Search for the cell housing the specified text and yield its [x, y] center coordinate. 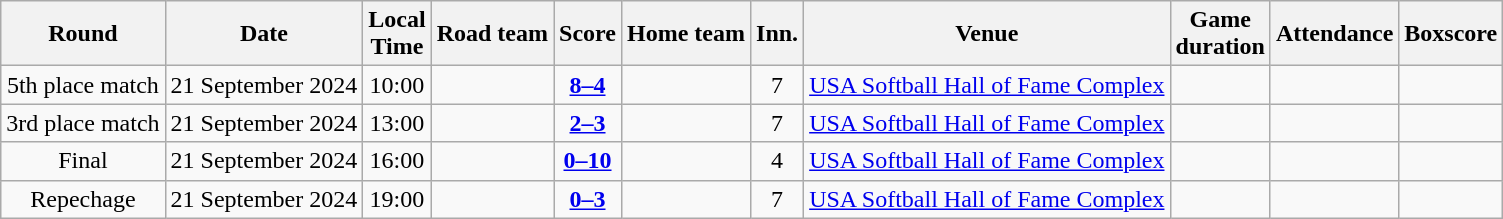
0–10 [588, 161]
Repechage [83, 199]
Round [83, 34]
19:00 [397, 199]
Date [264, 34]
Home team [686, 34]
3rd place match [83, 123]
Boxscore [1451, 34]
Attendance [1334, 34]
Gameduration [1220, 34]
13:00 [397, 123]
Venue [987, 34]
Score [588, 34]
10:00 [397, 85]
4 [778, 161]
LocalTime [397, 34]
0–3 [588, 199]
5th place match [83, 85]
Inn. [778, 34]
8–4 [588, 85]
16:00 [397, 161]
2–3 [588, 123]
Final [83, 161]
Road team [492, 34]
